From the cell containing the given text, extract its center point as (X, Y) coordinate. 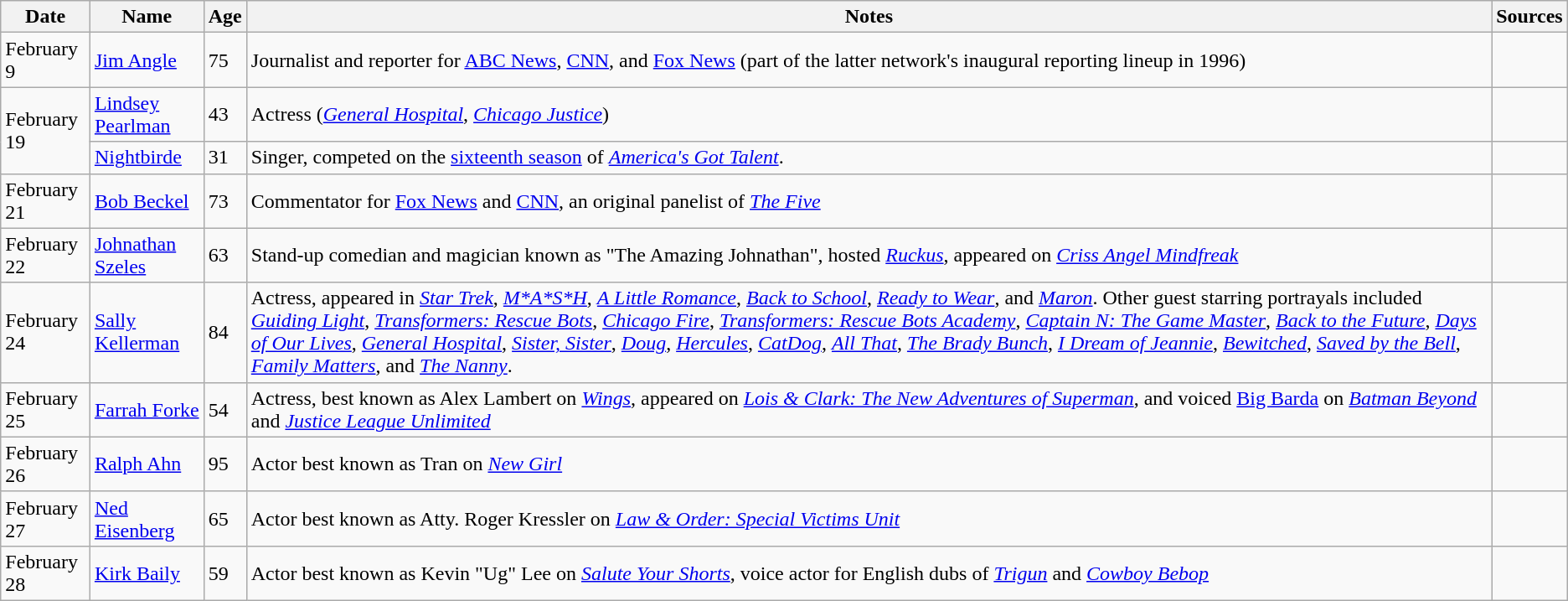
54 (224, 409)
63 (224, 255)
Actor best known as Kevin "Ug" Lee on Salute Your Shorts, voice actor for English dubs of Trigun and Cowboy Bebop (869, 573)
Jim Angle (147, 60)
February 27 (45, 518)
73 (224, 201)
Journalist and reporter for ABC News, CNN, and Fox News (part of the latter network's inaugural reporting lineup in 1996) (869, 60)
Sources (1529, 17)
84 (224, 332)
February 28 (45, 573)
Ned Eisenberg (147, 518)
Farrah Forke (147, 409)
Commentator for Fox News and CNN, an original panelist of The Five (869, 201)
February 24 (45, 332)
Name (147, 17)
February 26 (45, 464)
February 21 (45, 201)
Ralph Ahn (147, 464)
February 9 (45, 60)
Stand-up comedian and magician known as "The Amazing Johnathan", hosted Ruckus, appeared on Criss Angel Mindfreak (869, 255)
Actor best known as Atty. Roger Kressler on Law & Order: Special Victims Unit (869, 518)
Johnathan Szeles (147, 255)
Kirk Baily (147, 573)
65 (224, 518)
Actor best known as Tran on New Girl (869, 464)
59 (224, 573)
Sally Kellerman (147, 332)
Actress (General Hospital, Chicago Justice) (869, 114)
Bob Beckel (147, 201)
Notes (869, 17)
Date (45, 17)
Singer, competed on the sixteenth season of America's Got Talent. (869, 158)
February 22 (45, 255)
February 19 (45, 131)
95 (224, 464)
February 25 (45, 409)
Nightbirde (147, 158)
Lindsey Pearlman (147, 114)
31 (224, 158)
Age (224, 17)
75 (224, 60)
43 (224, 114)
